Locate the cell with the specified text and output its (X, Y) center coordinate. 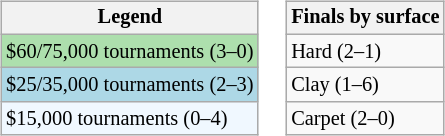
Hard (2–1) (365, 51)
Legend (130, 18)
$60/75,000 tournaments (3–0) (130, 51)
$25/35,000 tournaments (2–3) (130, 85)
$15,000 tournaments (0–4) (130, 119)
Carpet (2–0) (365, 119)
Clay (1–6) (365, 85)
Finals by surface (365, 18)
